Search for the cell housing the specified text and yield its (X, Y) center coordinate. 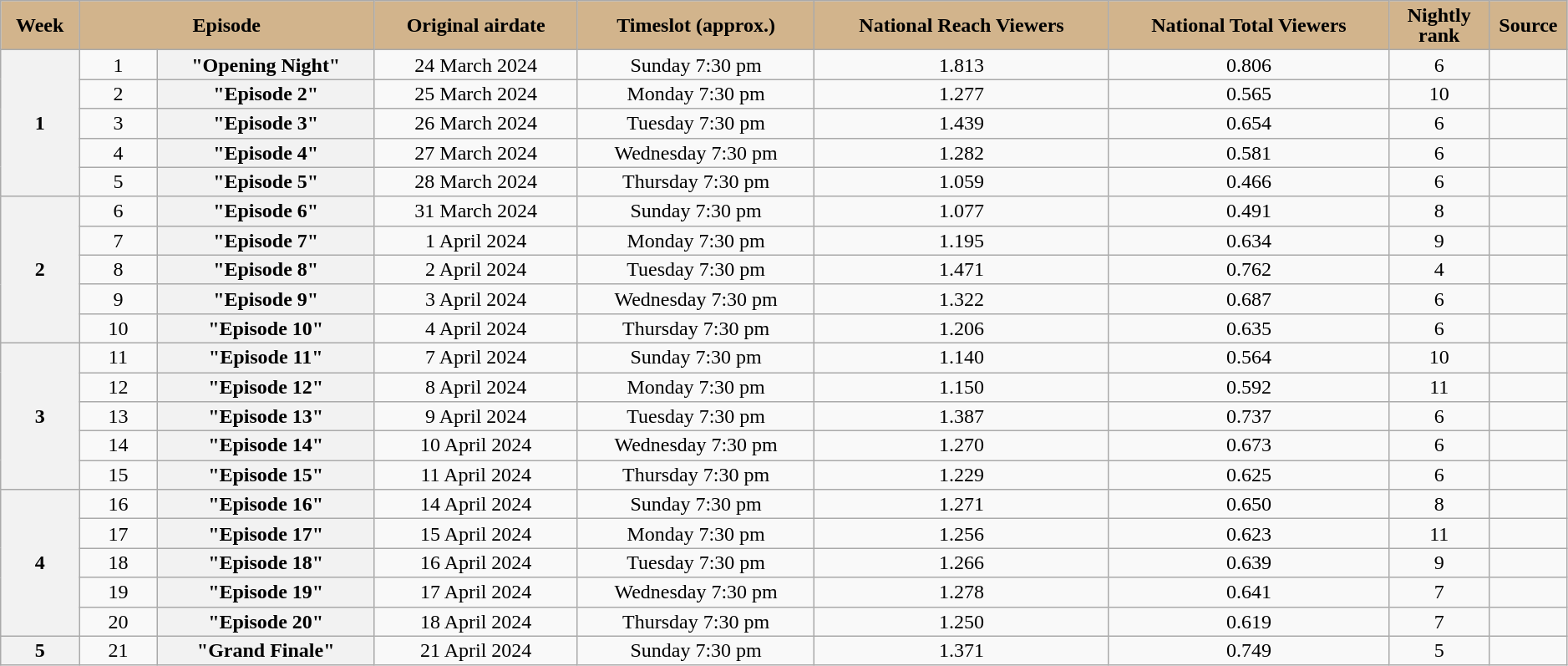
0.650 (1249, 505)
Week (40, 25)
1.277 (962, 94)
"Episode 12" (266, 388)
"Episode 19" (266, 592)
3 April 2024 (476, 299)
24 March 2024 (476, 65)
1.282 (962, 152)
1.229 (962, 475)
0.466 (1249, 182)
Timeslot (approx.) (696, 25)
0.737 (1249, 416)
15 April 2024 (476, 533)
1.387 (962, 416)
0.581 (1249, 152)
"Episode 6" (266, 211)
0.762 (1249, 269)
4 April 2024 (476, 328)
14 April 2024 (476, 505)
0.634 (1249, 241)
0.639 (1249, 563)
1.322 (962, 299)
27 March 2024 (476, 152)
10 April 2024 (476, 446)
1.278 (962, 592)
18 April 2024 (476, 622)
7 April 2024 (476, 358)
"Episode 7" (266, 241)
0.623 (1249, 533)
19 (119, 592)
0.806 (1249, 65)
31 March 2024 (476, 211)
"Grand Finale" (266, 650)
1.266 (962, 563)
Episode (227, 25)
0.564 (1249, 358)
0.673 (1249, 446)
14 (119, 446)
11 April 2024 (476, 475)
"Episode 17" (266, 533)
0.641 (1249, 592)
12 (119, 388)
1.371 (962, 650)
1.250 (962, 622)
Original airdate (476, 25)
"Episode 3" (266, 124)
"Episode 11" (266, 358)
0.654 (1249, 124)
0.687 (1249, 299)
1.195 (962, 241)
1.059 (962, 182)
1.471 (962, 269)
"Episode 2" (266, 94)
1.206 (962, 328)
National Total Viewers (1249, 25)
8 April 2024 (476, 388)
16 (119, 505)
0.592 (1249, 388)
13 (119, 416)
1 April 2024 (476, 241)
25 March 2024 (476, 94)
1.439 (962, 124)
0.565 (1249, 94)
1.140 (962, 358)
"Episode 15" (266, 475)
"Episode 10" (266, 328)
0.635 (1249, 328)
1.077 (962, 211)
"Opening Night" (266, 65)
1.270 (962, 446)
"Episode 20" (266, 622)
2 April 2024 (476, 269)
9 April 2024 (476, 416)
17 April 2024 (476, 592)
17 (119, 533)
1.813 (962, 65)
National Reach Viewers (962, 25)
15 (119, 475)
18 (119, 563)
0.625 (1249, 475)
20 (119, 622)
"Episode 16" (266, 505)
"Episode 5" (266, 182)
0.619 (1249, 622)
21 (119, 650)
21 April 2024 (476, 650)
0.749 (1249, 650)
26 March 2024 (476, 124)
Nightlyrank (1439, 25)
"Episode 9" (266, 299)
1.150 (962, 388)
"Episode 8" (266, 269)
Source (1529, 25)
"Episode 18" (266, 563)
"Episode 14" (266, 446)
1.256 (962, 533)
"Episode 4" (266, 152)
16 April 2024 (476, 563)
0.491 (1249, 211)
28 March 2024 (476, 182)
1.271 (962, 505)
"Episode 13" (266, 416)
